Detect which cell encompasses the target text, then output its [x, y] center coordinate. 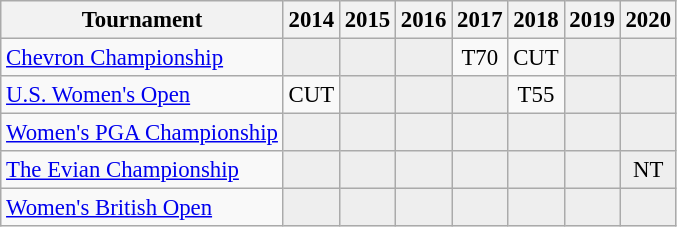
2015 [367, 20]
U.S. Women's Open [142, 95]
T70 [480, 58]
Tournament [142, 20]
T55 [536, 95]
NT [648, 170]
Women's British Open [142, 208]
The Evian Championship [142, 170]
2014 [311, 20]
2019 [592, 20]
Chevron Championship [142, 58]
Women's PGA Championship [142, 133]
2017 [480, 20]
2020 [648, 20]
2018 [536, 20]
2016 [424, 20]
